Determine the [x, y] coordinate at the center of the cell enclosing the given text.  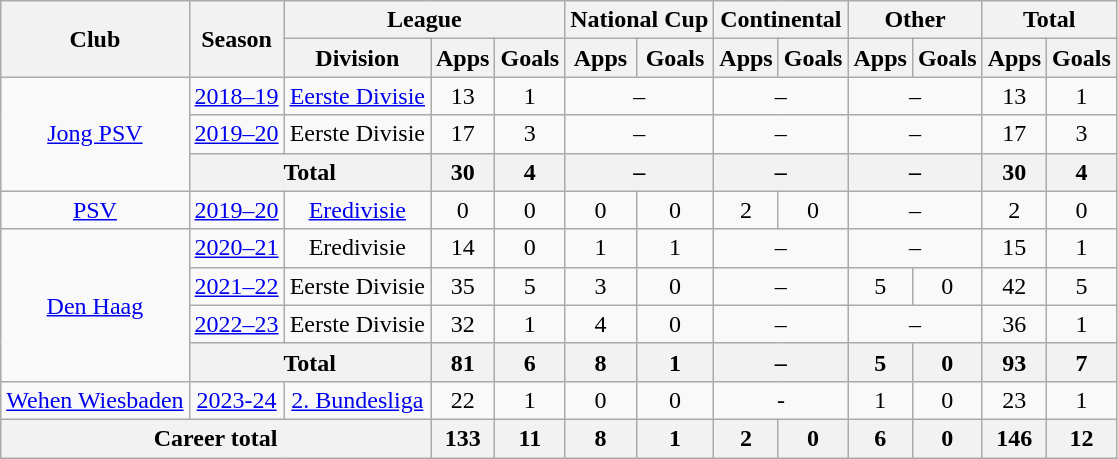
PSV [95, 210]
36 [1014, 324]
81 [462, 362]
11 [530, 438]
2021–22 [236, 286]
Jong PSV [95, 134]
Division [357, 58]
32 [462, 324]
National Cup [640, 20]
Continental [781, 20]
Wehen Wiesbaden [95, 400]
Den Haag [95, 305]
146 [1014, 438]
Club [95, 39]
7 [1082, 362]
League [424, 20]
Season [236, 39]
133 [462, 438]
2020–21 [236, 248]
Other [915, 20]
23 [1014, 400]
Career total [216, 438]
14 [462, 248]
2023-24 [236, 400]
42 [1014, 286]
35 [462, 286]
2018–19 [236, 96]
2022–23 [236, 324]
2. Bundesliga [357, 400]
12 [1082, 438]
93 [1014, 362]
- [781, 400]
22 [462, 400]
15 [1014, 248]
